Locate the cell with the specified text and output its (x, y) center coordinate. 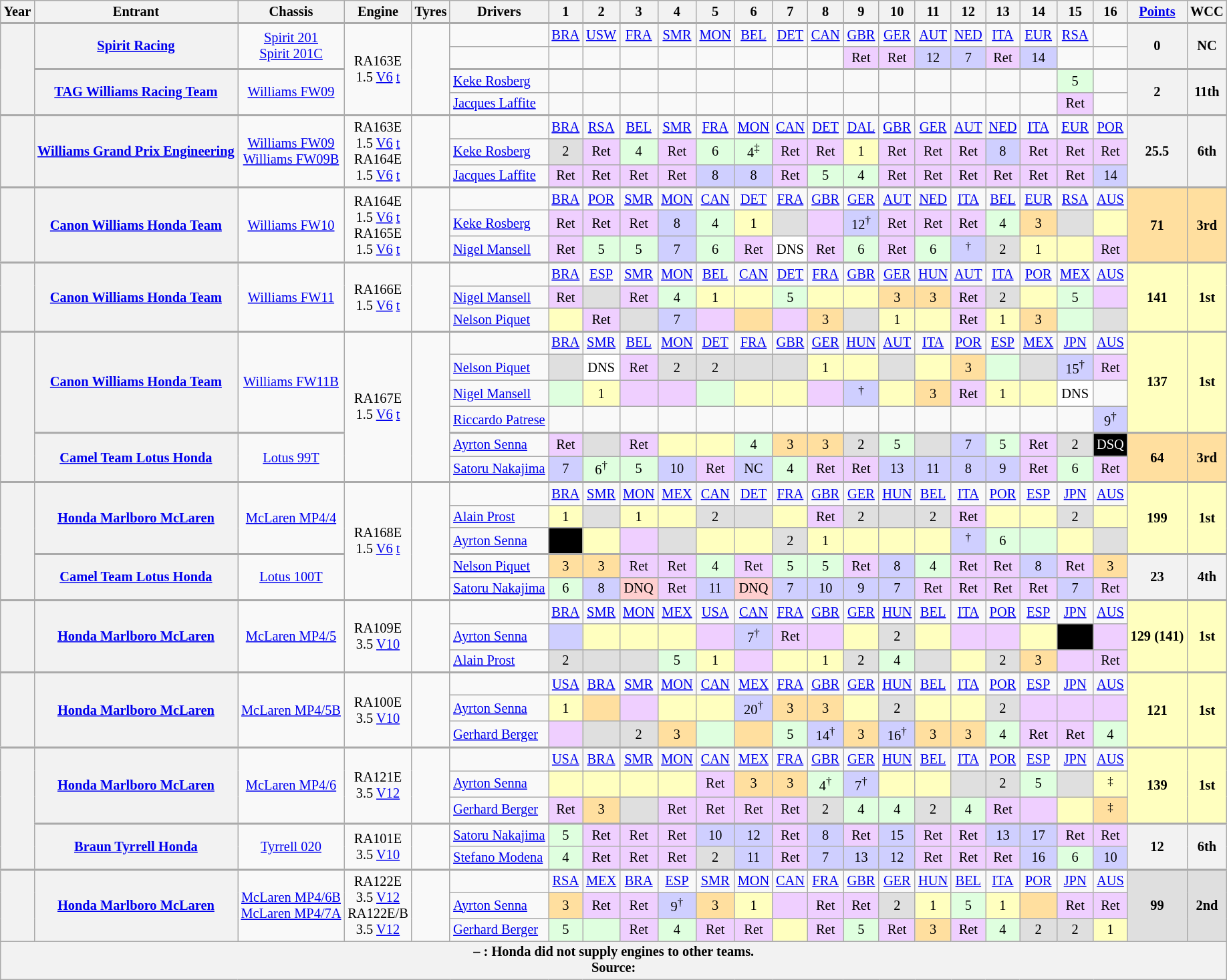
25.5 (1157, 151)
RA122E3.5 V12RA122E/B3.5 V12 (378, 905)
121 (1157, 709)
Points (1157, 11)
71 (1157, 224)
Tyres (431, 11)
2nd (1207, 905)
RA100E3.5 V10 (378, 709)
6† (601, 469)
17 (1039, 834)
Riccardo Patrese (499, 420)
Williams Grand Prix Engineering (136, 151)
DSQ (1110, 444)
14† (826, 735)
0 (1157, 47)
4th (1207, 577)
Engine (378, 11)
TAG Williams Racing Team (136, 92)
4† (826, 784)
RA121E3.5 V12 (378, 786)
129 (141) (1157, 636)
Williams FW11B (291, 382)
64 (1157, 458)
4‡ (754, 151)
141 (1157, 297)
99 (1157, 905)
Williams FW11 (291, 297)
– : Honda did not supply engines to other teams.Source: (613, 960)
RA164E1.5 V6 tRA165E1.5 V6 t (378, 224)
12† (861, 223)
Lotus 100T (291, 577)
Tyrrell 020 (291, 846)
WCC (1207, 11)
Williams FW09 (291, 92)
RA101E3.5 V10 (378, 846)
Braun Tyrrell Honda (136, 846)
RA163E1.5 V6 tRA164E1.5 V6 t (378, 151)
15† (1075, 367)
Spirit Racing (136, 47)
20† (754, 708)
16† (897, 735)
RA109E3.5 V10 (378, 636)
11th (1207, 92)
Williams FW09Williams FW09B (291, 151)
RA167E1.5 V6 t (378, 407)
Year (17, 11)
RA168E1.5 V6 t (378, 541)
Entrant (136, 11)
RA166E1.5 V6 t (378, 297)
23 (1157, 577)
139 (1157, 786)
Lotus 99T (291, 458)
DAL (861, 126)
McLaren MP4/5 (291, 636)
USW (601, 35)
McLaren MP4/5B (291, 709)
199 (1157, 518)
Williams FW10 (291, 224)
RA163E1.5 V6 t (378, 69)
McLaren MP4/6 (291, 786)
McLaren MP4/6BMcLaren MP4/7A (291, 905)
Stefano Modena (499, 858)
137 (1157, 382)
Drivers (499, 11)
Chassis (291, 11)
McLaren MP4/4 (291, 518)
Spirit 201Spirit 201C (291, 47)
